Extract the [X, Y] coordinate from the center of the cell holding the provided text.  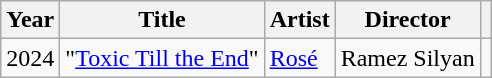
Title [162, 20]
Year [30, 20]
Director [408, 20]
"Toxic Till the End" [162, 58]
Artist [300, 20]
Rosé [300, 58]
Ramez Silyan [408, 58]
2024 [30, 58]
